From the cell containing the given text, extract its center point as [X, Y] coordinate. 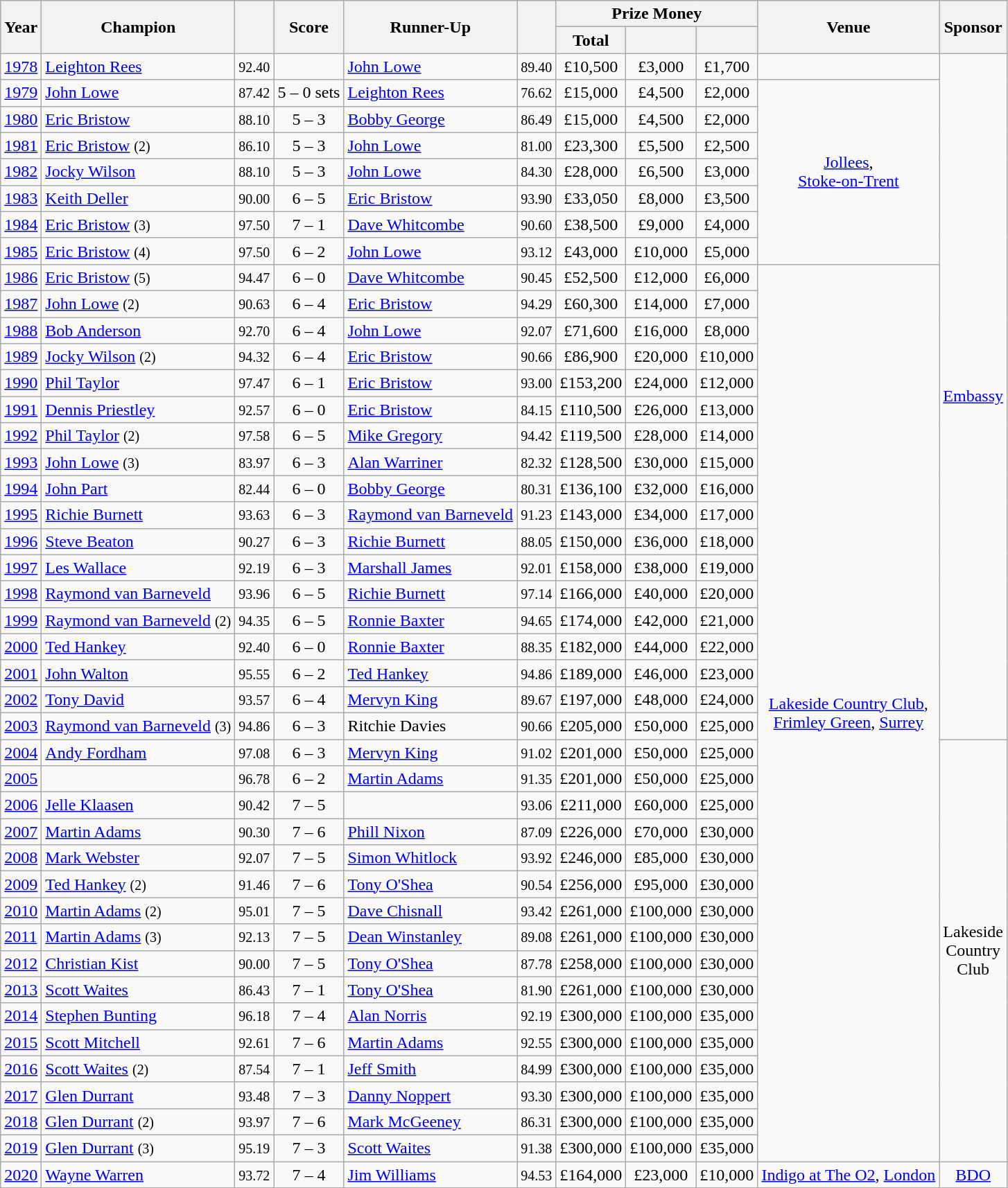
Dave Chisnall [431, 911]
88.05 [537, 541]
£38,000 [661, 568]
Jocky Wilson (2) [139, 357]
£1,700 [727, 67]
Stephen Bunting [139, 1016]
£23,300 [591, 146]
£40,000 [661, 594]
1989 [21, 357]
94.42 [537, 436]
1981 [21, 146]
£36,000 [661, 541]
Ted Hankey (2) [139, 884]
93.90 [537, 198]
£70,000 [661, 832]
£10,500 [591, 67]
Phill Nixon [431, 832]
2014 [21, 1016]
1998 [21, 594]
2012 [21, 963]
Martin Adams (2) [139, 911]
Simon Whitlock [431, 858]
£5,000 [727, 251]
Jocky Wilson [139, 172]
£48,000 [661, 699]
1990 [21, 383]
93.57 [254, 699]
93.48 [254, 1095]
Bob Anderson [139, 331]
£150,000 [591, 541]
Christian Kist [139, 963]
£189,000 [591, 673]
Sponsor [973, 27]
£164,000 [591, 1175]
Les Wallace [139, 568]
Marshall James [431, 568]
2015 [21, 1042]
2002 [21, 699]
1980 [21, 119]
82.44 [254, 489]
Jollees,Stoke-on-Trent [849, 172]
£19,000 [727, 568]
Ritchie Davies [431, 726]
84.30 [537, 172]
£34,000 [661, 515]
87.09 [537, 832]
1992 [21, 436]
Martin Adams (3) [139, 937]
Keith Deller [139, 198]
94.32 [254, 357]
1983 [21, 198]
Eric Bristow (5) [139, 277]
95.55 [254, 673]
93.00 [537, 383]
John Lowe (3) [139, 462]
Eric Bristow (4) [139, 251]
86.49 [537, 119]
Eric Bristow (3) [139, 225]
Eric Bristow (2) [139, 146]
94.35 [254, 620]
93.12 [537, 251]
Prize Money [657, 14]
Alan Norris [431, 1016]
90.27 [254, 541]
92.70 [254, 331]
1988 [21, 331]
91.38 [537, 1148]
81.90 [537, 990]
£85,000 [661, 858]
£182,000 [591, 647]
2010 [21, 911]
Venue [849, 27]
Raymond van Barneveld (3) [139, 726]
BDO [973, 1175]
£46,000 [661, 673]
90.45 [537, 277]
£52,500 [591, 277]
LakesideCountryClub [973, 950]
John Part [139, 489]
£95,000 [661, 884]
96.18 [254, 1016]
90.54 [537, 884]
£197,000 [591, 699]
2007 [21, 832]
1999 [21, 620]
£136,100 [591, 489]
John Lowe (2) [139, 304]
£6,500 [661, 172]
Total [591, 40]
Wayne Warren [139, 1175]
1993 [21, 462]
93.97 [254, 1121]
93.42 [537, 911]
Mark Webster [139, 858]
Dennis Priestley [139, 410]
Glen Durrant (2) [139, 1121]
93.92 [537, 858]
£22,000 [727, 647]
90.60 [537, 225]
92.61 [254, 1042]
£43,000 [591, 251]
£226,000 [591, 832]
£32,000 [661, 489]
89.40 [537, 67]
£42,000 [661, 620]
£6,000 [727, 277]
81.00 [537, 146]
£4,000 [727, 225]
2020 [21, 1175]
2001 [21, 673]
2009 [21, 884]
£60,000 [661, 805]
Phil Taylor (2) [139, 436]
1995 [21, 515]
£38,500 [591, 225]
£26,000 [661, 410]
87.54 [254, 1069]
£17,000 [727, 515]
94.29 [537, 304]
Alan Warriner [431, 462]
92.57 [254, 410]
2000 [21, 647]
Scott Waites (2) [139, 1069]
£71,600 [591, 331]
£119,500 [591, 436]
2018 [21, 1121]
2008 [21, 858]
£21,000 [727, 620]
1994 [21, 489]
Danny Noppert [431, 1095]
2017 [21, 1095]
88.35 [537, 647]
87.78 [537, 963]
2006 [21, 805]
93.96 [254, 594]
1979 [21, 93]
91.23 [537, 515]
1997 [21, 568]
1982 [21, 172]
1991 [21, 410]
1996 [21, 541]
£143,000 [591, 515]
86.43 [254, 990]
1986 [21, 277]
1978 [21, 67]
£33,050 [591, 198]
91.35 [537, 779]
Scott Mitchell [139, 1042]
84.15 [537, 410]
£7,000 [727, 304]
82.32 [537, 462]
£86,900 [591, 357]
£205,000 [591, 726]
£153,200 [591, 383]
£18,000 [727, 541]
94.65 [537, 620]
95.19 [254, 1148]
5 – 0 sets [309, 93]
Raymond van Barneveld (2) [139, 620]
92.01 [537, 568]
2016 [21, 1069]
Jim Williams [431, 1175]
97.14 [537, 594]
91.46 [254, 884]
1984 [21, 225]
£2,500 [727, 146]
95.01 [254, 911]
Year [21, 27]
£110,500 [591, 410]
86.31 [537, 1121]
Score [309, 27]
92.13 [254, 937]
87.42 [254, 93]
Champion [139, 27]
Runner-Up [431, 27]
£246,000 [591, 858]
80.31 [537, 489]
£258,000 [591, 963]
£211,000 [591, 805]
Phil Taylor [139, 383]
89.67 [537, 699]
Jelle Klaasen [139, 805]
2004 [21, 752]
94.47 [254, 277]
97.08 [254, 752]
Tony David [139, 699]
£5,500 [661, 146]
£256,000 [591, 884]
90.30 [254, 832]
2013 [21, 990]
2005 [21, 779]
91.02 [537, 752]
93.72 [254, 1175]
£60,300 [591, 304]
£174,000 [591, 620]
86.10 [254, 146]
94.53 [537, 1175]
90.63 [254, 304]
Glen Durrant [139, 1095]
£3,500 [727, 198]
Steve Beaton [139, 541]
Embassy [973, 396]
Dean Winstanley [431, 937]
£9,000 [661, 225]
Lakeside Country Club,Frimley Green, Surrey [849, 713]
Mike Gregory [431, 436]
89.08 [537, 937]
6 – 1 [309, 383]
£128,500 [591, 462]
£166,000 [591, 594]
84.99 [537, 1069]
Mark McGeeney [431, 1121]
97.47 [254, 383]
Andy Fordham [139, 752]
£44,000 [661, 647]
1985 [21, 251]
2003 [21, 726]
92.55 [537, 1042]
£158,000 [591, 568]
93.63 [254, 515]
93.06 [537, 805]
90.42 [254, 805]
Jeff Smith [431, 1069]
Indigo at The O2, London [849, 1175]
93.30 [537, 1095]
Glen Durrant (3) [139, 1148]
2019 [21, 1148]
John Walton [139, 673]
96.78 [254, 779]
2011 [21, 937]
£13,000 [727, 410]
83.97 [254, 462]
97.58 [254, 436]
1987 [21, 304]
76.62 [537, 93]
